Detect which cell encompasses the target text, then output its (X, Y) center coordinate. 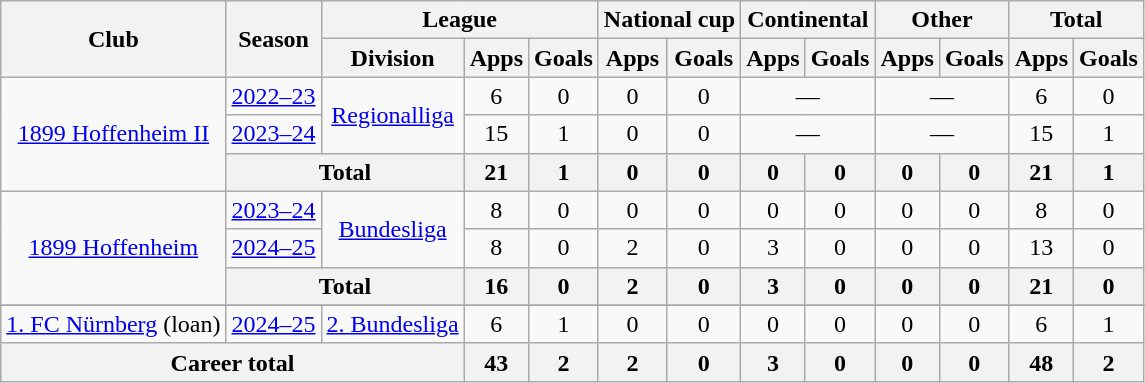
48 (1041, 362)
Division (392, 58)
League (460, 20)
2. Bundesliga (392, 324)
1899 Hoffenheim II (114, 134)
43 (496, 362)
Other (942, 20)
13 (1041, 248)
16 (496, 286)
Club (114, 39)
Career total (232, 362)
Bundesliga (392, 229)
National cup (669, 20)
Continental (808, 20)
2022–23 (274, 96)
1. FC Nürnberg (loan) (114, 324)
Season (274, 39)
1899 Hoffenheim (114, 248)
Regionalliga (392, 115)
